Locate the cell with the specified text and output its (x, y) center coordinate. 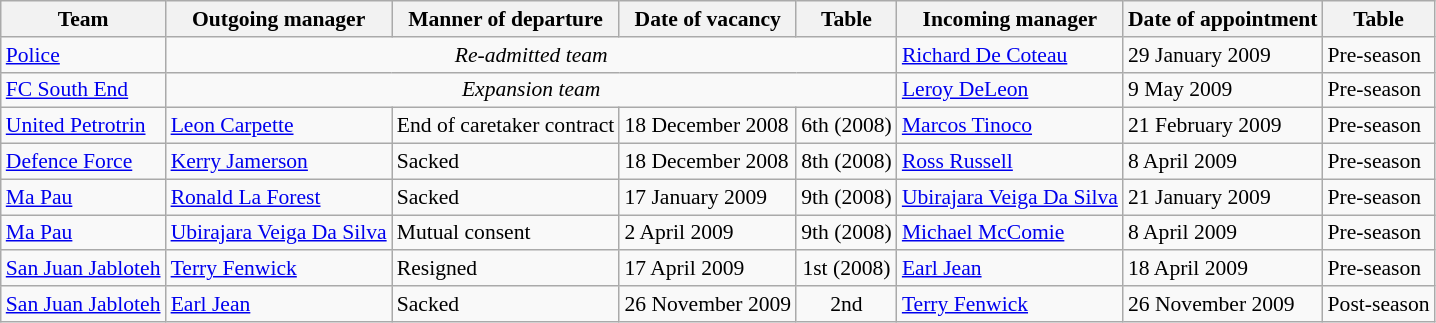
21 February 2009 (1223, 126)
6th (2008) (846, 126)
Team (84, 19)
Leon Carpette (279, 126)
United Petrotrin (84, 126)
FC South End (84, 90)
2 April 2009 (708, 233)
Kerry Jamerson (279, 162)
End of caretaker contract (506, 126)
9 May 2009 (1223, 90)
8th (2008) (846, 162)
29 January 2009 (1223, 55)
Date of vacancy (708, 19)
Outgoing manager (279, 19)
Manner of departure (506, 19)
Expansion team (532, 90)
Richard De Coteau (1010, 55)
21 January 2009 (1223, 197)
Ronald La Forest (279, 197)
18 April 2009 (1223, 269)
17 January 2009 (708, 197)
Ross Russell (1010, 162)
Michael McComie (1010, 233)
1st (2008) (846, 269)
2nd (846, 304)
Defence Force (84, 162)
Incoming manager (1010, 19)
17 April 2009 (708, 269)
Mutual consent (506, 233)
Post-season (1379, 304)
Leroy DeLeon (1010, 90)
Marcos Tinoco (1010, 126)
Date of appointment (1223, 19)
Re-admitted team (532, 55)
Police (84, 55)
Resigned (506, 269)
